Return the [X, Y] coordinate for the center point of the cell that contains the specified text.  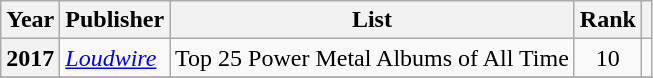
Top 25 Power Metal Albums of All Time [372, 58]
Publisher [115, 20]
Year [30, 20]
Rank [608, 20]
Loudwire [115, 58]
List [372, 20]
10 [608, 58]
2017 [30, 58]
